Determine the [X, Y] coordinate at the center of the cell enclosing the given text.  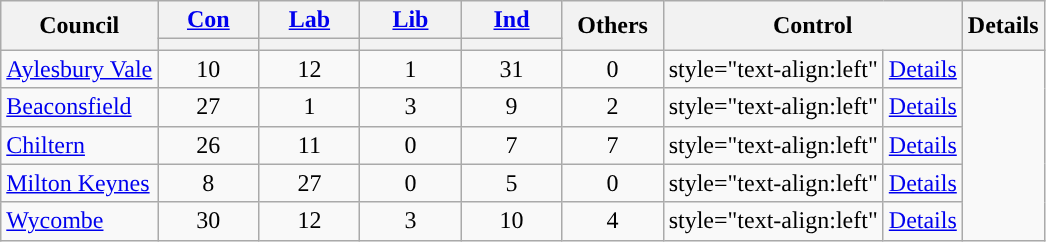
Lab [310, 20]
5 [512, 183]
30 [208, 221]
Aylesbury Vale [80, 69]
8 [208, 183]
Beaconsfield [80, 107]
Chiltern [80, 145]
2 [612, 107]
Council [80, 26]
Milton Keynes [80, 183]
Control [812, 26]
26 [208, 145]
Others [612, 26]
31 [512, 69]
Wycombe [80, 221]
9 [512, 107]
Con [208, 20]
11 [310, 145]
Lib [410, 20]
Ind [512, 20]
4 [612, 221]
